Scan for the cell matching the given text and deliver its [x, y] coordinate at center. 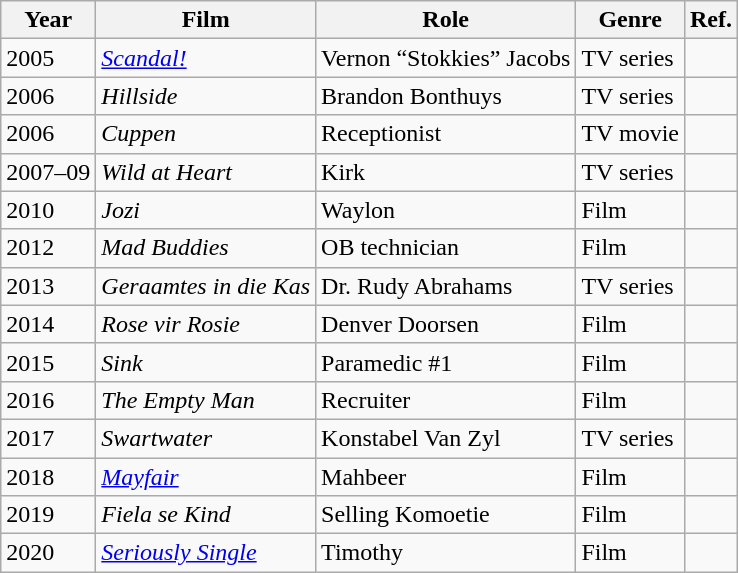
TV movie [630, 134]
2012 [48, 248]
Scandal! [206, 58]
2020 [48, 553]
2019 [48, 515]
Hillside [206, 96]
Konstabel Van Zyl [446, 438]
2015 [48, 362]
Jozi [206, 210]
Denver Doorsen [446, 324]
2018 [48, 477]
Mad Buddies [206, 248]
Sink [206, 362]
2007–09 [48, 172]
Role [446, 20]
Kirk [446, 172]
Ref. [710, 20]
Wild at Heart [206, 172]
Cuppen [206, 134]
Vernon “Stokkies” Jacobs [446, 58]
Paramedic #1 [446, 362]
Dr. Rudy Abrahams [446, 286]
2010 [48, 210]
Selling Komoetie [446, 515]
Recruiter [446, 400]
Brandon Bonthuys [446, 96]
2005 [48, 58]
Timothy [446, 553]
Year [48, 20]
2013 [48, 286]
Mahbeer [446, 477]
The Empty Man [206, 400]
Mayfair [206, 477]
Rose vir Rosie [206, 324]
2014 [48, 324]
Genre [630, 20]
2017 [48, 438]
Receptionist [446, 134]
OB technician [446, 248]
Swartwater [206, 438]
2016 [48, 400]
Seriously Single [206, 553]
Geraamtes in die Kas [206, 286]
Fiela se Kind [206, 515]
Waylon [446, 210]
